Output the (X, Y) coordinate of the center of the cell containing the given text.  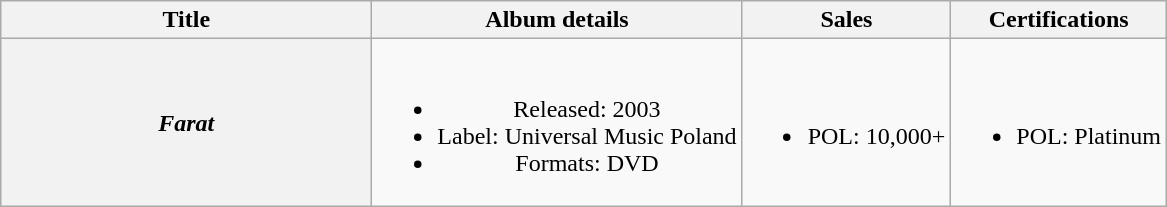
Album details (557, 20)
Released: 2003Label: Universal Music PolandFormats: DVD (557, 122)
Sales (846, 20)
Farat (186, 122)
POL: 10,000+ (846, 122)
Certifications (1059, 20)
POL: Platinum (1059, 122)
Title (186, 20)
